Output the [x, y] coordinate of the center of the cell containing the given text.  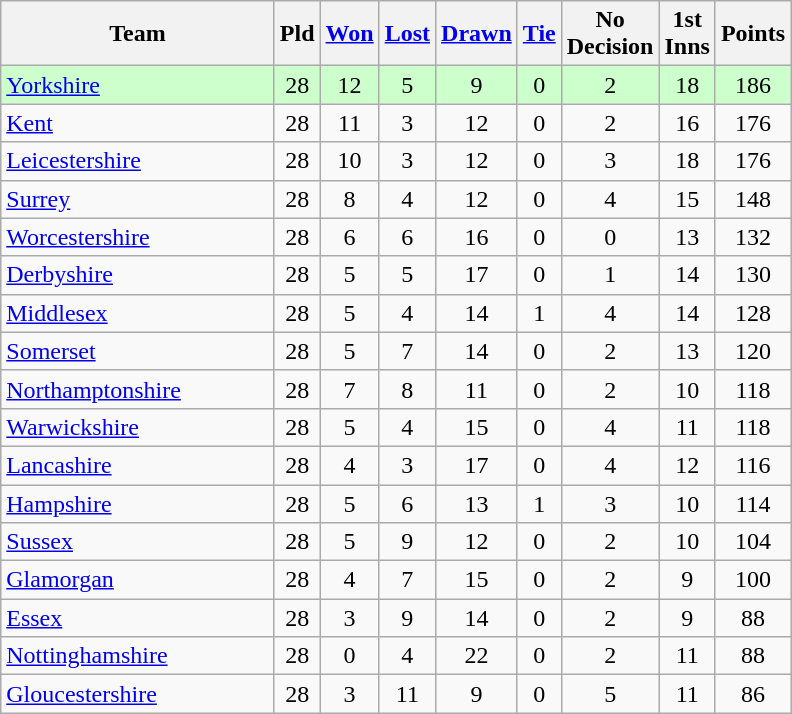
132 [752, 237]
Lost [407, 34]
Tie [539, 34]
Won [350, 34]
Essex [138, 618]
Somerset [138, 351]
148 [752, 199]
86 [752, 694]
Worcestershire [138, 237]
Glamorgan [138, 580]
Points [752, 34]
Middlesex [138, 313]
100 [752, 580]
1st Inns [687, 34]
Surrey [138, 199]
22 [477, 656]
Leicestershire [138, 161]
130 [752, 275]
Sussex [138, 542]
Pld [297, 34]
Team [138, 34]
116 [752, 465]
104 [752, 542]
128 [752, 313]
114 [752, 503]
Kent [138, 123]
Hampshire [138, 503]
Yorkshire [138, 85]
Nottinghamshire [138, 656]
No Decision [610, 34]
Lancashire [138, 465]
120 [752, 351]
Gloucestershire [138, 694]
Warwickshire [138, 427]
Drawn [477, 34]
186 [752, 85]
Northamptonshire [138, 389]
Derbyshire [138, 275]
